Capture the cell that displays the provided text and extract its (X, Y) central coordinate. 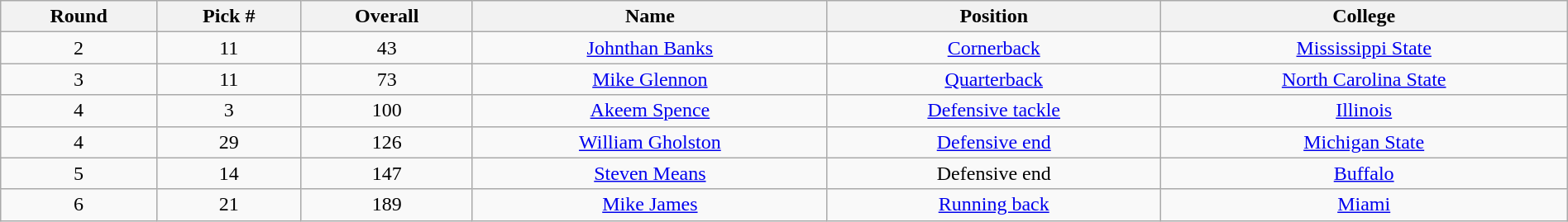
William Gholston (650, 142)
Steven Means (650, 173)
Mike Glennon (650, 79)
14 (228, 173)
Position (994, 17)
21 (228, 205)
Overall (387, 17)
6 (79, 205)
Johnthan Banks (650, 48)
Illinois (1364, 111)
29 (228, 142)
Akeem Spence (650, 111)
43 (387, 48)
100 (387, 111)
Michigan State (1364, 142)
North Carolina State (1364, 79)
Defensive tackle (994, 111)
189 (387, 205)
College (1364, 17)
Round (79, 17)
73 (387, 79)
Running back (994, 205)
Miami (1364, 205)
Buffalo (1364, 173)
2 (79, 48)
5 (79, 173)
Quarterback (994, 79)
Pick # (228, 17)
Cornerback (994, 48)
147 (387, 173)
126 (387, 142)
Mike James (650, 205)
Name (650, 17)
Mississippi State (1364, 48)
